Return [X, Y] of the center of cell containing provided text 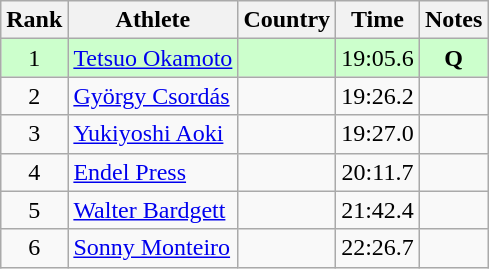
2 [34, 96]
Sonny Monteiro [153, 248]
Endel Press [153, 172]
4 [34, 172]
Notes [453, 20]
Time [378, 20]
19:26.2 [378, 96]
1 [34, 58]
21:42.4 [378, 210]
Tetsuo Okamoto [153, 58]
3 [34, 134]
Athlete [153, 20]
Q [453, 58]
22:26.7 [378, 248]
Yukiyoshi Aoki [153, 134]
Walter Bardgett [153, 210]
19:27.0 [378, 134]
5 [34, 210]
György Csordás [153, 96]
19:05.6 [378, 58]
Country [287, 20]
6 [34, 248]
20:11.7 [378, 172]
Rank [34, 20]
